Determine the (X, Y) coordinate at the center of the cell enclosing the given text.  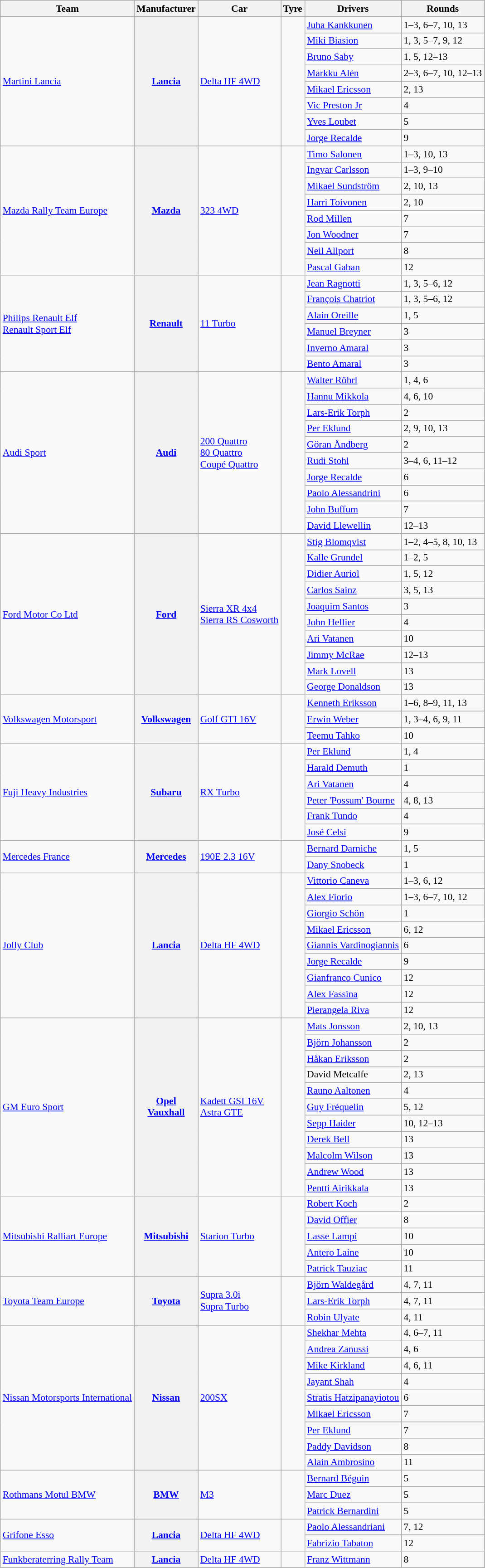
Car (239, 9)
Nissan (166, 1398)
Martini Lancia (68, 82)
Pentti Airikkala (353, 1188)
Didier Auriol (353, 574)
1–2, 4–5, 8, 10, 13 (442, 542)
Philips Renault Elf Renault Sport Elf (68, 324)
Frank Tundo (353, 816)
Peter 'Possum' Bourne (353, 800)
1–3, 6–7, 10, 12 (442, 897)
John Hellier (353, 623)
1–3, 6, 12 (442, 881)
1, 5, 12 (442, 574)
Paddy Davidson (353, 1446)
1, 5, 12–13 (442, 57)
Markku Alén (353, 73)
Teemu Tahko (353, 735)
Robin Ulyate (353, 1317)
323 4WD (239, 210)
Rothmans Motul BMW (68, 1495)
Marc Duez (353, 1495)
4, 6 (442, 1349)
Neil Allport (353, 251)
Antero Laine (353, 1252)
Alain Oreille (353, 316)
2, 10 (442, 203)
John Buffum (353, 510)
Mercedes (166, 857)
Shekhar Mehta (353, 1333)
Guy Fréquelin (353, 1107)
Juha Kankkunen (353, 25)
6, 12 (442, 930)
1–3, 10, 13 (442, 154)
Alain Ambrosino (353, 1462)
Walter Röhrl (353, 380)
Lasse Lampi (353, 1237)
2, 9, 10, 13 (442, 429)
Timo Salonen (353, 154)
Rauno Aaltonen (353, 1091)
Robert Koch (353, 1204)
1, 4 (442, 752)
Rod Millen (353, 219)
Mark Lovell (353, 671)
Vic Preston Jr (353, 106)
BMW (166, 1495)
Manuel Breyner (353, 332)
Mats Jonsson (353, 1027)
Mike Kirkland (353, 1366)
Supra 3.0iSupra Turbo (239, 1301)
Bruno Saby (353, 57)
Pierangela Riva (353, 1010)
Kenneth Eriksson (353, 703)
Miki Biasion (353, 41)
4, 6–7, 11 (442, 1333)
Rounds (442, 9)
Erwin Weber (353, 720)
Golf GTI 16V (239, 719)
Harald Demuth (353, 768)
Subaru (166, 792)
Renault (166, 324)
Giannis Vardinogiannis (353, 945)
Audi Sport (68, 453)
Mazda (166, 210)
Giorgio Schön (353, 913)
Rudi Stohl (353, 461)
David Llewellin (353, 526)
1, 4, 6 (442, 380)
Starion Turbo (239, 1236)
Sierra XR 4x4Sierra RS Cosworth (239, 614)
Sepp Haider (353, 1123)
Yves Loubet (353, 122)
11 Turbo (239, 324)
Gianfranco Cunico (353, 978)
200SX (239, 1398)
Jolly Club (68, 946)
Dany Snobeck (353, 865)
200 Quattro80 QuattroCoupé Quattro (239, 453)
Jean Ragnotti (353, 283)
Toyota (166, 1301)
Bernard Darniche (353, 849)
1–2, 5 (442, 558)
David Metcalfe (353, 1075)
Stratis Hatzipanayiotou (353, 1398)
Funkberaterring Rally Team (68, 1559)
1, 3, 5–7, 9, 12 (442, 41)
Göran Åndberg (353, 445)
Volkswagen Motorsport (68, 719)
RX Turbo (239, 792)
Hannu Mikkola (353, 396)
Paolo Alessandrini (353, 493)
Toyota Team Europe (68, 1301)
Jon Woodner (353, 235)
M3 (239, 1495)
5, 12 (442, 1107)
José Celsi (353, 833)
4, 6, 11 (442, 1366)
3–4, 6, 11–12 (442, 461)
George Donaldson (353, 687)
Bernard Béguin (353, 1479)
Carlos Sainz (353, 590)
Jimmy McRae (353, 655)
Franz Wittmann (353, 1559)
Drivers (353, 9)
Fabrizio Tabaton (353, 1544)
Alex Fassina (353, 994)
Volkswagen (166, 719)
Grifone Esso (68, 1535)
4, 6, 10 (442, 396)
10, 12–13 (442, 1123)
Ford Motor Co Ltd (68, 614)
Inverno Amaral (353, 348)
GM Euro Sport (68, 1107)
Jayant Shah (353, 1382)
Ford (166, 614)
François Chatriot (353, 299)
2–3, 6–7, 10, 12–13 (442, 73)
Mercedes France (68, 857)
Kadett GSI 16VAstra GTE (239, 1107)
David Offier (353, 1220)
Malcolm Wilson (353, 1156)
Alex Fiorio (353, 897)
Håkan Eriksson (353, 1059)
7, 12 (442, 1527)
OpelVauxhall (166, 1107)
Patrick Tauziac (353, 1269)
Harri Toivonen (353, 203)
Stig Blomqvist (353, 542)
Fuji Heavy Industries (68, 792)
Team (68, 9)
Mitsubishi (166, 1236)
Björn Johansson (353, 1042)
Pascal Gaban (353, 267)
Tyre (293, 9)
1–6, 8–9, 11, 13 (442, 703)
Andrea Zanussi (353, 1349)
1, 3–4, 6, 9, 11 (442, 720)
3, 5, 13 (442, 590)
Kalle Grundel (353, 558)
Andrew Wood (353, 1172)
Mitsubishi Ralliart Europe (68, 1236)
Patrick Bernardini (353, 1511)
Ingvar Carlsson (353, 170)
1–3, 9–10 (442, 170)
Manufacturer (166, 9)
Bento Amaral (353, 364)
Joaquim Santos (353, 606)
190E 2.3 16V (239, 857)
Mazda Rally Team Europe (68, 210)
Björn Waldegård (353, 1285)
4, 8, 13 (442, 800)
Audi (166, 453)
1–3, 6–7, 10, 13 (442, 25)
Nissan Motorsports International (68, 1398)
Vittorio Caneva (353, 881)
Derek Bell (353, 1139)
Mikael Sundström (353, 186)
4, 11 (442, 1317)
Paolo Alessandriani (353, 1527)
